Capture the cell that displays the provided text and extract its (X, Y) central coordinate. 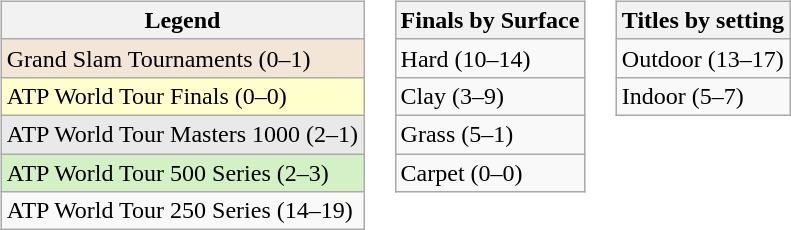
ATP World Tour Finals (0–0) (182, 96)
ATP World Tour 250 Series (14–19) (182, 211)
Legend (182, 20)
Hard (10–14) (490, 58)
Outdoor (13–17) (702, 58)
ATP World Tour Masters 1000 (2–1) (182, 134)
Grand Slam Tournaments (0–1) (182, 58)
ATP World Tour 500 Series (2–3) (182, 173)
Titles by setting (702, 20)
Finals by Surface (490, 20)
Carpet (0–0) (490, 173)
Grass (5–1) (490, 134)
Clay (3–9) (490, 96)
Indoor (5–7) (702, 96)
